Pinpoint the cell where the given text exists, returning its [x, y] midpoint coordinate. 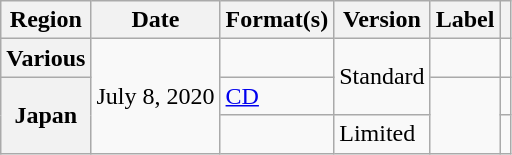
Japan [46, 115]
Limited [382, 134]
Version [382, 20]
Various [46, 58]
Format(s) [277, 20]
Region [46, 20]
July 8, 2020 [156, 96]
Standard [382, 77]
Label [465, 20]
Date [156, 20]
CD [277, 96]
